Pinpoint the cell where the given text exists, returning its (X, Y) midpoint coordinate. 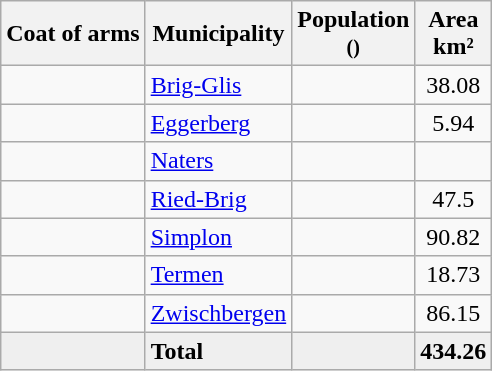
Ried-Brig (218, 199)
Zwischbergen (218, 313)
Eggerberg (218, 123)
Termen (218, 275)
Brig-Glis (218, 85)
434.26 (454, 351)
Naters (218, 161)
Total (218, 351)
Population() (354, 34)
38.08 (454, 85)
5.94 (454, 123)
86.15 (454, 313)
Coat of arms (73, 34)
18.73 (454, 275)
Area km² (454, 34)
Simplon (218, 237)
47.5 (454, 199)
Municipality (218, 34)
90.82 (454, 237)
